From the cell containing the given text, extract its center point as [x, y] coordinate. 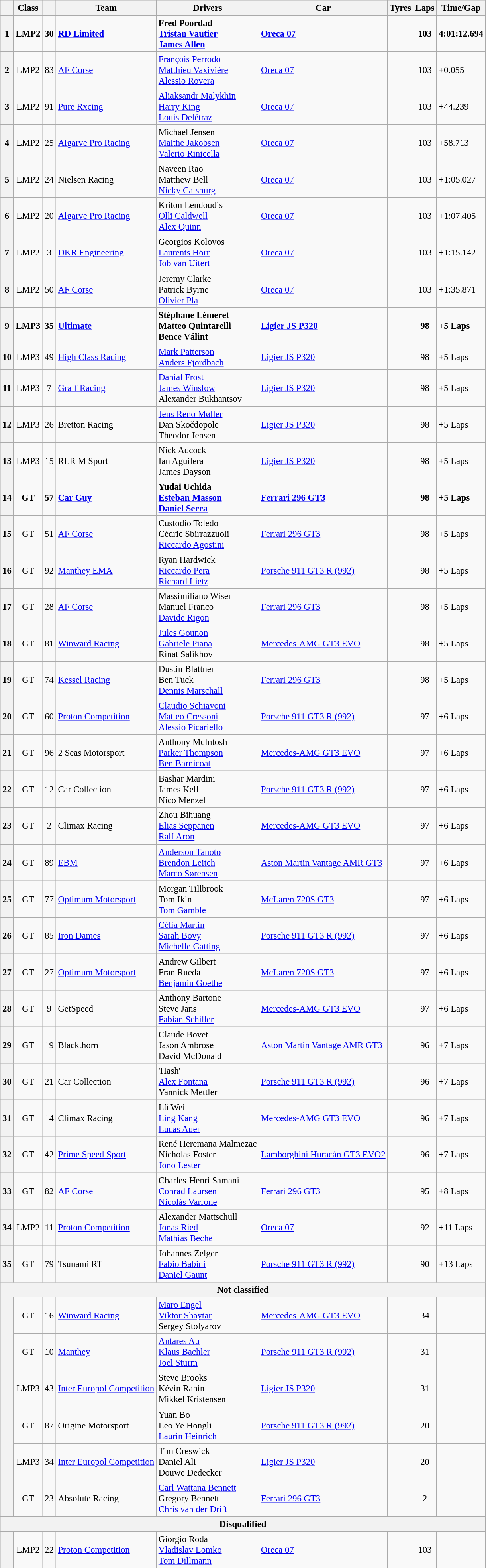
Stéphane Lémeret Matteo Quintarelli Bence Válint [207, 326]
Zhou Bihuang Elias Seppänen Ralf Aron [207, 826]
Antares Au Klaus Bachler Joel Sturm [207, 1352]
Car Guy [106, 497]
Massimiliano Wiser Manuel Franco Davide Rigon [207, 607]
Michael Jensen Malthe Jakobsen Valerio Rinicella [207, 143]
Jens Reno Møller Dan Skočdopole Theodor Jensen [207, 424]
8 [7, 289]
Car [323, 8]
Manthey EMA [106, 570]
42 [49, 1155]
49 [49, 357]
29 [7, 1045]
Ryan Hardwick Riccardo Pera Richard Lietz [207, 570]
Graff Racing [106, 388]
Kessel Racing [106, 680]
Custodio Toledo Cédric Sbirrazzuoli Riccardo Agostini [207, 534]
DKR Engineering [106, 253]
50 [49, 289]
Jules Gounon Gabriele Piana Rinat Salikhov [207, 644]
+1:35.871 [461, 289]
17 [7, 607]
+8 Laps [461, 1191]
13 [7, 461]
'Hash' Alex Fontana Yannick Mettler [207, 1082]
Blackthorn [106, 1045]
90 [425, 1264]
EBM [106, 863]
Claude Bovet Jason Ambrose David McDonald [207, 1045]
Tyres [400, 8]
Kriton Lendoudis Olli Caldwell Alex Quinn [207, 216]
Not classified [243, 1290]
5 [7, 180]
Steve Brooks Kévin Rabin Mikkel Kristensen [207, 1389]
89 [49, 863]
Johannes Zelger Fabio Babini Daniel Gaunt [207, 1264]
+1:07.405 [461, 216]
1 [7, 34]
+11 Laps [461, 1228]
Origine Motorsport [106, 1425]
RD Limited [106, 34]
82 [49, 1191]
High Class Racing [106, 357]
Charles-Henri Samani Conrad Laursen Nicolás Varrone [207, 1191]
François Perrodo Matthieu Vaxivière Alessio Rovera [207, 70]
Giorgio Roda Vladislav Lomko Tom Dillmann [207, 1550]
85 [49, 935]
Manthey [106, 1352]
Team [106, 8]
Nick Adcock Ian Aguilera James Dayson [207, 461]
91 [49, 107]
Disqualified [243, 1524]
6 [7, 216]
Pure Rxcing [106, 107]
GetSpeed [106, 1009]
+1:15.142 [461, 253]
Yuan Bo Leo Ye Hongli Laurin Heinrich [207, 1425]
+0.055 [461, 70]
Bretton Racing [106, 424]
Anthony Bartone Steve Jans Fabian Schiller [207, 1009]
18 [7, 644]
+58.713 [461, 143]
Bashar Mardini James Kell Nico Menzel [207, 790]
Iron Dames [106, 935]
+1:05.027 [461, 180]
Laps [425, 8]
Mark Patterson Anders Fjordbach [207, 357]
Nielsen Racing [106, 180]
RLR M Sport [106, 461]
Alexander Mattschull Jonas Ried Mathias Beche [207, 1228]
René Heremana Malmezac Nicholas Foster Jono Lester [207, 1155]
Danial Frost James Winslow Alexander Bukhantsov [207, 388]
Yudai Uchida Esteban Masson Daniel Serra [207, 497]
Aliaksandr Malykhin Harry King Louis Delétraz [207, 107]
Time/Gap [461, 8]
Maro Engel Viktor Shaytar Sergey Stolyarov [207, 1316]
77 [49, 899]
87 [49, 1425]
Tim Creswick Daniel Ali Douwe Dedecker [207, 1462]
Tsunami RT [106, 1264]
Lamborghini Huracán GT3 EVO2 [323, 1155]
4:01:12.694 [461, 34]
Célia Martin Sarah Bovy Michelle Gatting [207, 935]
4 [7, 143]
Andrew Gilbert Fran Rueda Benjamin Goethe [207, 972]
Prime Speed Sport [106, 1155]
Anderson Tanoto Brendon Leitch Marco Sørensen [207, 863]
33 [7, 1191]
Claudio Schiavoni Matteo Cressoni Alessio Picariello [207, 717]
Jeremy Clarke Patrick Byrne Olivier Pla [207, 289]
Fred Poordad Tristan Vautier James Allen [207, 34]
Anthony McIntosh Parker Thompson Ben Barnicoat [207, 753]
60 [49, 717]
Drivers [207, 8]
Ultimate [106, 326]
43 [49, 1389]
Naveen Rao Matthew Bell Nicky Catsburg [207, 180]
2 Seas Motorsport [106, 753]
81 [49, 644]
51 [49, 534]
57 [49, 497]
83 [49, 70]
Absolute Racing [106, 1498]
Morgan Tillbrook Tom Ikin Tom Gamble [207, 899]
74 [49, 680]
Dustin Blattner Ben Tuck Dennis Marschall [207, 680]
Lü Wei Ling Kang Lucas Auer [207, 1118]
Class [28, 8]
+44.239 [461, 107]
+13 Laps [461, 1264]
Carl Wattana Bennett Gregory Bennett Chris van der Drift [207, 1498]
79 [49, 1264]
Georgios Kolovos Laurents Hörr Job van Uitert [207, 253]
32 [7, 1155]
95 [425, 1191]
